For the text-containing cell, return its midpoint in [x, y] coordinate format. 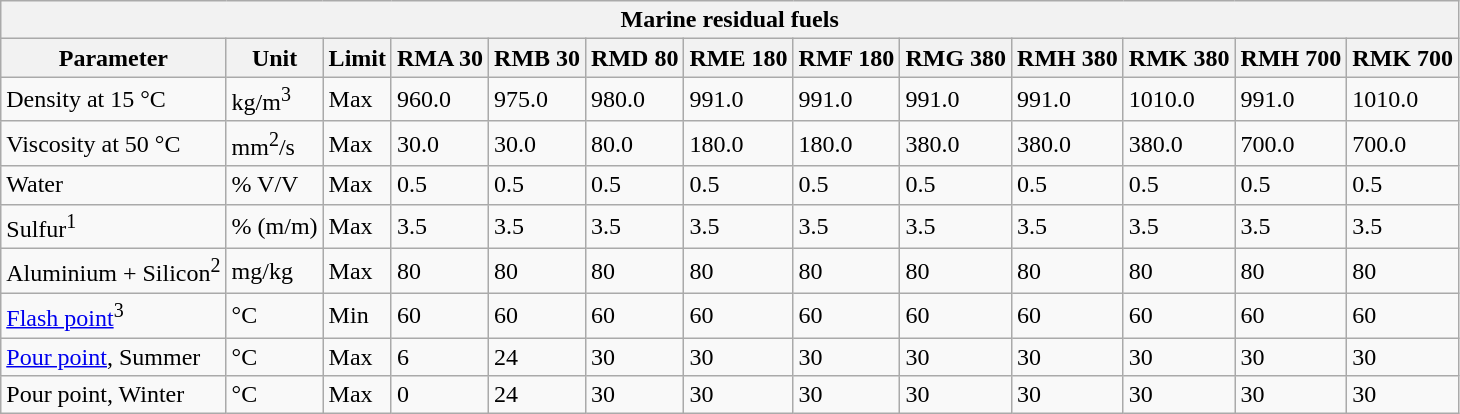
RMH 380 [1068, 58]
Parameter [114, 58]
6 [440, 357]
0 [440, 395]
RMK 380 [1179, 58]
RMH 700 [1291, 58]
Viscosity at 50 °C [114, 144]
kg/m3 [274, 100]
mg/kg [274, 272]
Aluminium + Silicon2 [114, 272]
RMD 80 [635, 58]
Marine residual fuels [730, 20]
RMF 180 [846, 58]
Pour point, Summer [114, 357]
Pour point, Winter [114, 395]
RMK 700 [1403, 58]
mm2/s [274, 144]
Unit [274, 58]
RME 180 [738, 58]
Limit [357, 58]
80.0 [635, 144]
% (m/m) [274, 226]
% V/V [274, 185]
975.0 [538, 100]
RMA 30 [440, 58]
Flash point3 [114, 316]
Sulfur1 [114, 226]
RMB 30 [538, 58]
RMG 380 [956, 58]
960.0 [440, 100]
Water [114, 185]
Min [357, 316]
Density at 15 °C [114, 100]
980.0 [635, 100]
